Pinpoint the cell where the given text exists, returning its (x, y) midpoint coordinate. 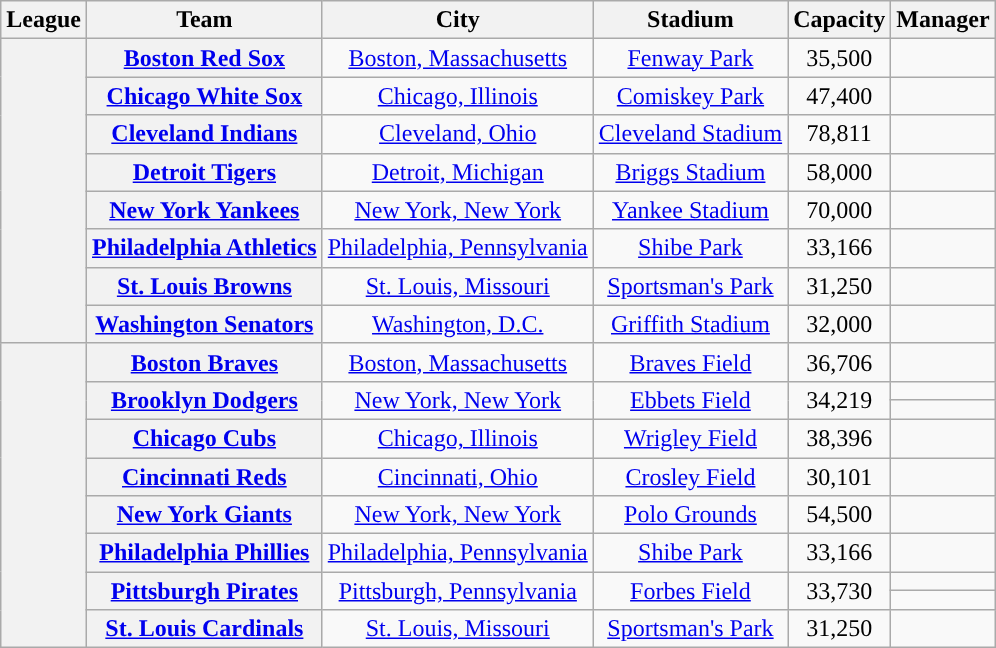
New York Giants (204, 515)
47,400 (840, 96)
Griffith Stadium (690, 324)
Washington Senators (204, 324)
33,730 (840, 591)
Pittsburgh Pirates (204, 591)
30,101 (840, 477)
Manager (943, 20)
Stadium (690, 20)
78,811 (840, 134)
Ebbets Field (690, 400)
Team (204, 20)
Comiskey Park (690, 96)
Cleveland, Ohio (458, 134)
Polo Grounds (690, 515)
Boston Red Sox (204, 58)
54,500 (840, 515)
Wrigley Field (690, 438)
Brooklyn Dodgers (204, 400)
38,396 (840, 438)
Cleveland Indians (204, 134)
Philadelphia Phillies (204, 553)
Philadelphia Athletics (204, 248)
32,000 (840, 324)
St. Louis Cardinals (204, 629)
St. Louis Browns (204, 286)
70,000 (840, 210)
Pittsburgh, Pennsylvania (458, 591)
Crosley Field (690, 477)
Fenway Park (690, 58)
Yankee Stadium (690, 210)
Braves Field (690, 362)
35,500 (840, 58)
New York Yankees (204, 210)
34,219 (840, 400)
Capacity (840, 20)
Chicago White Sox (204, 96)
Briggs Stadium (690, 172)
Washington, D.C. (458, 324)
City (458, 20)
Cincinnati Reds (204, 477)
Detroit Tigers (204, 172)
58,000 (840, 172)
Chicago Cubs (204, 438)
Boston Braves (204, 362)
36,706 (840, 362)
Cincinnati, Ohio (458, 477)
Forbes Field (690, 591)
Cleveland Stadium (690, 134)
Detroit, Michigan (458, 172)
League (44, 20)
